Detect which cell encompasses the target text, then output its [X, Y] center coordinate. 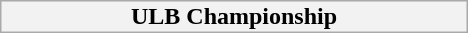
ULB Championship [234, 16]
